Locate the cell with the specified text and output its (x, y) center coordinate. 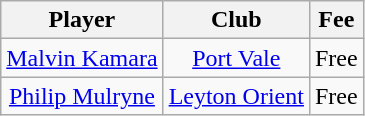
Club (236, 20)
Malvin Kamara (82, 58)
Player (82, 20)
Leyton Orient (236, 96)
Port Vale (236, 58)
Fee (336, 20)
Philip Mulryne (82, 96)
